For the text-containing cell, return its midpoint in [x, y] coordinate format. 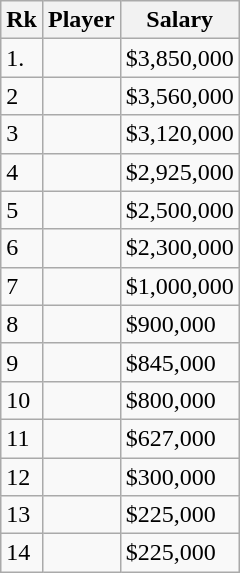
$900,000 [180, 324]
9 [22, 362]
4 [22, 172]
12 [22, 477]
$1,000,000 [180, 286]
5 [22, 210]
$3,120,000 [180, 134]
Rk [22, 20]
$2,500,000 [180, 210]
1. [22, 58]
8 [22, 324]
$3,560,000 [180, 96]
Player [81, 20]
11 [22, 438]
3 [22, 134]
$2,925,000 [180, 172]
$2,300,000 [180, 248]
2 [22, 96]
$300,000 [180, 477]
6 [22, 248]
14 [22, 553]
7 [22, 286]
$3,850,000 [180, 58]
$800,000 [180, 400]
$845,000 [180, 362]
10 [22, 400]
Salary [180, 20]
$627,000 [180, 438]
13 [22, 515]
